From the cell containing the given text, extract its center point as [x, y] coordinate. 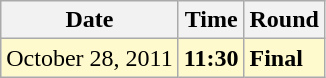
October 28, 2011 [90, 58]
Round [284, 20]
Final [284, 58]
11:30 [211, 58]
Date [90, 20]
Time [211, 20]
